Provide the (X, Y) coordinate of the cell's center where the given text is located.  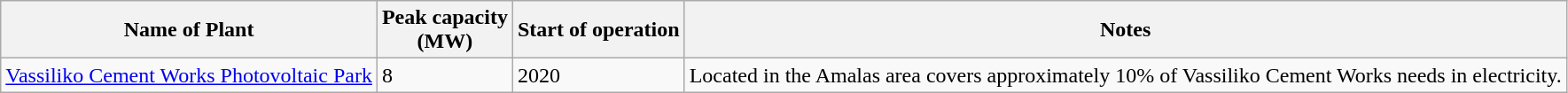
Located in the Amalas area covers approximately 10% of Vassiliko Cement Works needs in electricity. (1126, 75)
Notes (1126, 30)
8 (445, 75)
2020 (598, 75)
Peak capacity(MW) (445, 30)
Name of Plant (190, 30)
Vassiliko Cement Works Photovoltaic Park (190, 75)
Start of operation (598, 30)
